Return (x, y) of the center of cell containing provided text 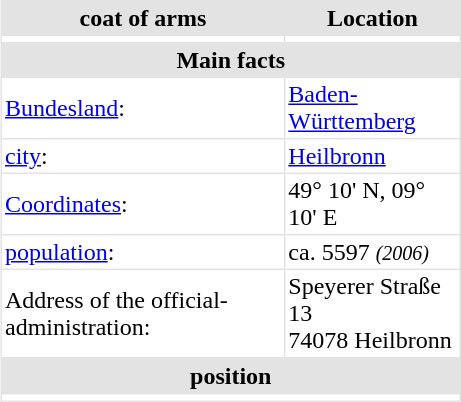
Bundesland: (143, 108)
Address of the official-administration: (143, 314)
Baden-Württemberg (372, 108)
ca. 5597 (2006) (372, 252)
Speyerer Straße 13 74078 Heilbronn (372, 314)
Location (372, 18)
position (231, 376)
Main facts (231, 60)
city: (143, 156)
population: (143, 252)
49° 10' N, 09° 10' E (372, 204)
coat of arms (143, 18)
Coordinates: (143, 204)
Heilbronn (372, 156)
